Search for the cell housing the specified text and yield its (X, Y) center coordinate. 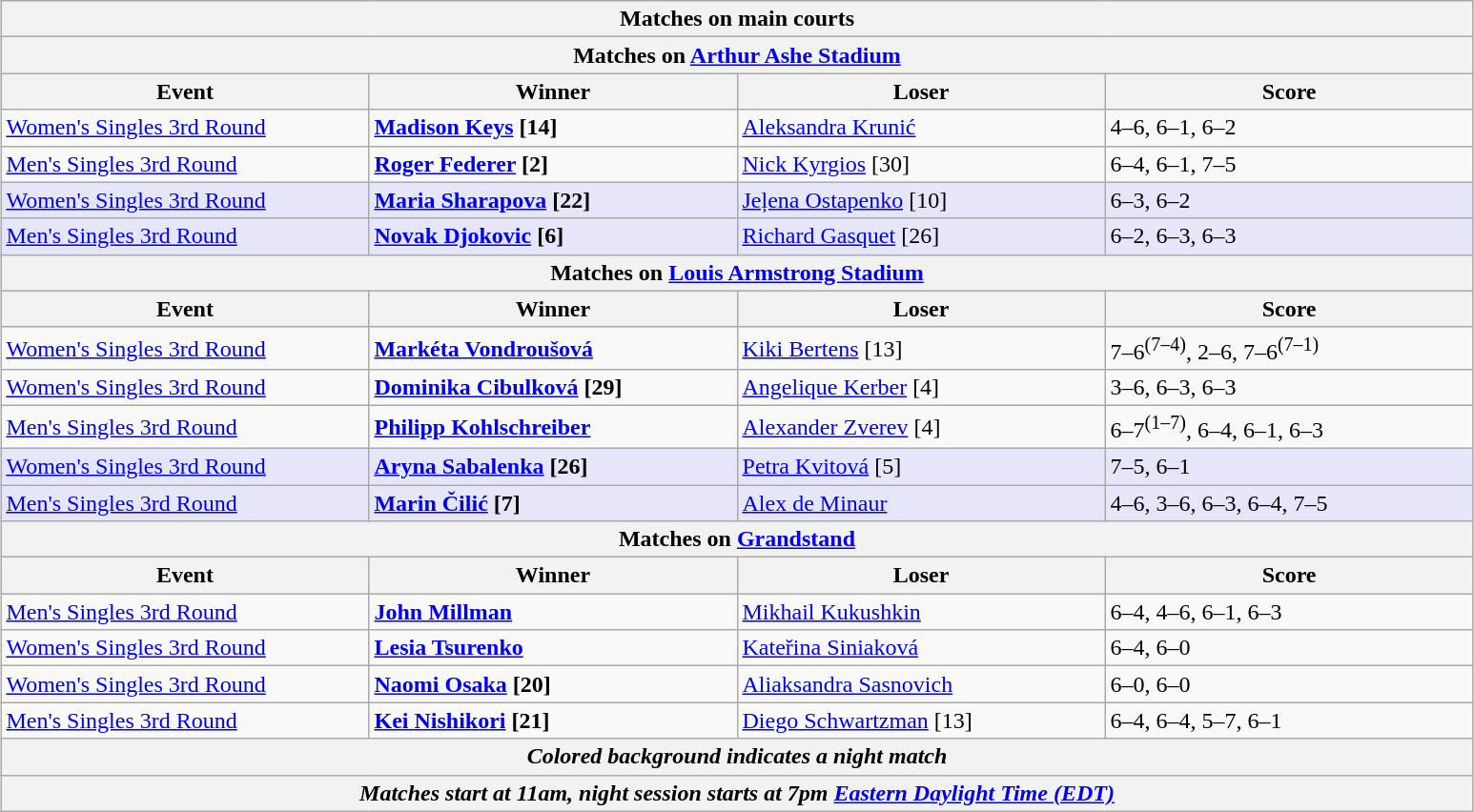
Aleksandra Krunić (921, 128)
6–2, 6–3, 6–3 (1289, 236)
Roger Federer [2] (553, 164)
Petra Kvitová [5] (921, 466)
Alex de Minaur (921, 503)
6–4, 4–6, 6–1, 6–3 (1289, 612)
Madison Keys [14] (553, 128)
Diego Schwartzman [13] (921, 721)
Colored background indicates a night match (737, 757)
Marin Čilić [7] (553, 503)
Kei Nishikori [21] (553, 721)
Novak Djokovic [6] (553, 236)
Aryna Sabalenka [26] (553, 466)
4–6, 3–6, 6–3, 6–4, 7–5 (1289, 503)
Lesia Tsurenko (553, 648)
Maria Sharapova [22] (553, 200)
6–3, 6–2 (1289, 200)
Richard Gasquet [26] (921, 236)
John Millman (553, 612)
Matches on Grandstand (737, 539)
6–4, 6–1, 7–5 (1289, 164)
Mikhail Kukushkin (921, 612)
6–4, 6–4, 5–7, 6–1 (1289, 721)
Nick Kyrgios [30] (921, 164)
Matches on Louis Armstrong Stadium (737, 273)
Kiki Bertens [13] (921, 349)
Kateřina Siniaková (921, 648)
7–5, 6–1 (1289, 466)
Markéta Vondroušová (553, 349)
4–6, 6–1, 6–2 (1289, 128)
Matches start at 11am, night session starts at 7pm Eastern Daylight Time (EDT) (737, 793)
3–6, 6–3, 6–3 (1289, 388)
Dominika Cibulková [29] (553, 388)
Aliaksandra Sasnovich (921, 684)
6–4, 6–0 (1289, 648)
6–7(1–7), 6–4, 6–1, 6–3 (1289, 427)
Matches on Arthur Ashe Stadium (737, 55)
7–6(7–4), 2–6, 7–6(7–1) (1289, 349)
Philipp Kohlschreiber (553, 427)
Alexander Zverev [4] (921, 427)
Jeļena Ostapenko [10] (921, 200)
Matches on main courts (737, 19)
Angelique Kerber [4] (921, 388)
Naomi Osaka [20] (553, 684)
6–0, 6–0 (1289, 684)
